Find where the given text appears and provide that cell's center as (X, Y) coordinate. 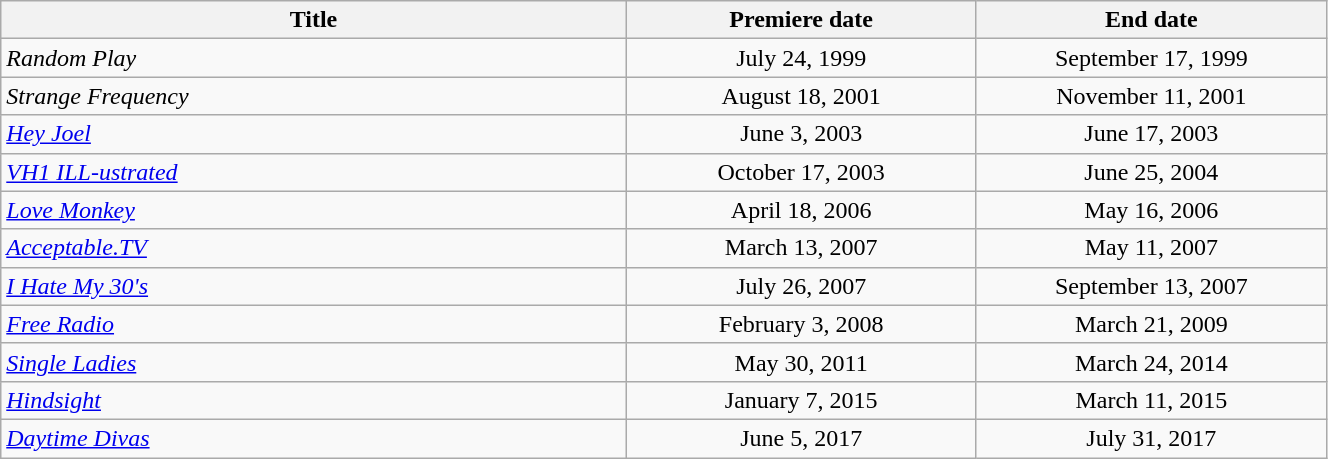
June 17, 2003 (1151, 134)
Hindsight (314, 400)
February 3, 2008 (801, 324)
Love Monkey (314, 210)
Strange Frequency (314, 96)
January 7, 2015 (801, 400)
September 13, 2007 (1151, 286)
March 13, 2007 (801, 248)
March 24, 2014 (1151, 362)
Single Ladies (314, 362)
May 11, 2007 (1151, 248)
Title (314, 20)
March 21, 2009 (1151, 324)
Random Play (314, 58)
Free Radio (314, 324)
July 24, 1999 (801, 58)
June 5, 2017 (801, 438)
May 30, 2011 (801, 362)
May 16, 2006 (1151, 210)
I Hate My 30's (314, 286)
September 17, 1999 (1151, 58)
Hey Joel (314, 134)
Daytime Divas (314, 438)
April 18, 2006 (801, 210)
November 11, 2001 (1151, 96)
Premiere date (801, 20)
Acceptable.TV (314, 248)
July 31, 2017 (1151, 438)
VH1 ILL-ustrated (314, 172)
June 25, 2004 (1151, 172)
July 26, 2007 (801, 286)
June 3, 2003 (801, 134)
End date (1151, 20)
March 11, 2015 (1151, 400)
August 18, 2001 (801, 96)
October 17, 2003 (801, 172)
